Capture the cell that displays the provided text and extract its (X, Y) central coordinate. 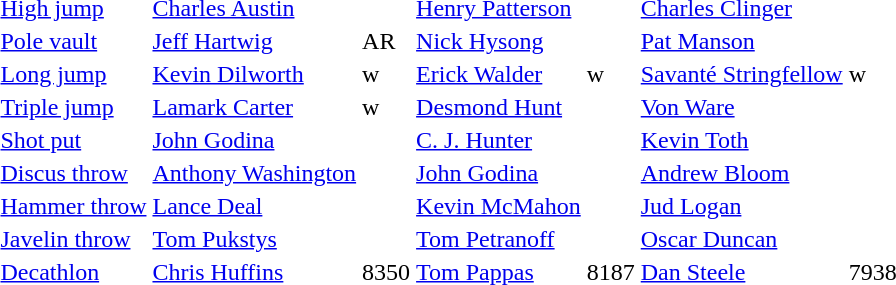
Lamark Carter (254, 107)
Desmond Hunt (499, 107)
Savanté Stringfellow (742, 74)
Kevin Dilworth (254, 74)
Von Ware (742, 107)
Tom Pukstys (254, 239)
Anthony Washington (254, 173)
Jud Logan (742, 206)
C. J. Hunter (499, 140)
Oscar Duncan (742, 239)
AR (386, 41)
Tom Petranoff (499, 239)
Erick Walder (499, 74)
Kevin McMahon (499, 206)
Jeff Hartwig (254, 41)
Nick Hysong (499, 41)
Kevin Toth (742, 140)
Lance Deal (254, 206)
Pat Manson (742, 41)
Andrew Bloom (742, 173)
